Locate the cell with the specified text and output its (x, y) center coordinate. 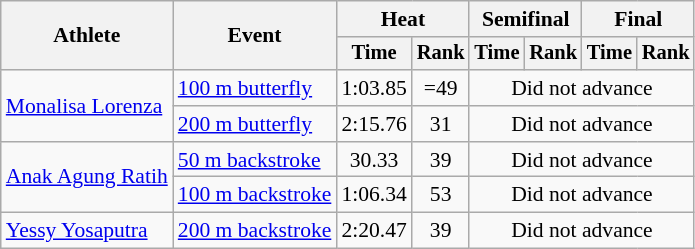
Athlete (87, 36)
Monalisa Lorenza (87, 106)
=49 (441, 88)
Final (638, 19)
Heat (402, 19)
100 m backstroke (255, 195)
30.33 (374, 160)
50 m backstroke (255, 160)
200 m backstroke (255, 231)
Event (255, 36)
200 m butterfly (255, 124)
31 (441, 124)
Semifinal (525, 19)
2:15.76 (374, 124)
2:20.47 (374, 231)
53 (441, 195)
1:03.85 (374, 88)
100 m butterfly (255, 88)
Yessy Yosaputra (87, 231)
1:06.34 (374, 195)
Anak Agung Ratih (87, 178)
